For the text-containing cell, return its midpoint in (x, y) coordinate format. 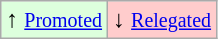
↑ Promoted (54, 20)
↓ Relegated (162, 20)
